For the text-containing cell, return its midpoint in [X, Y] coordinate format. 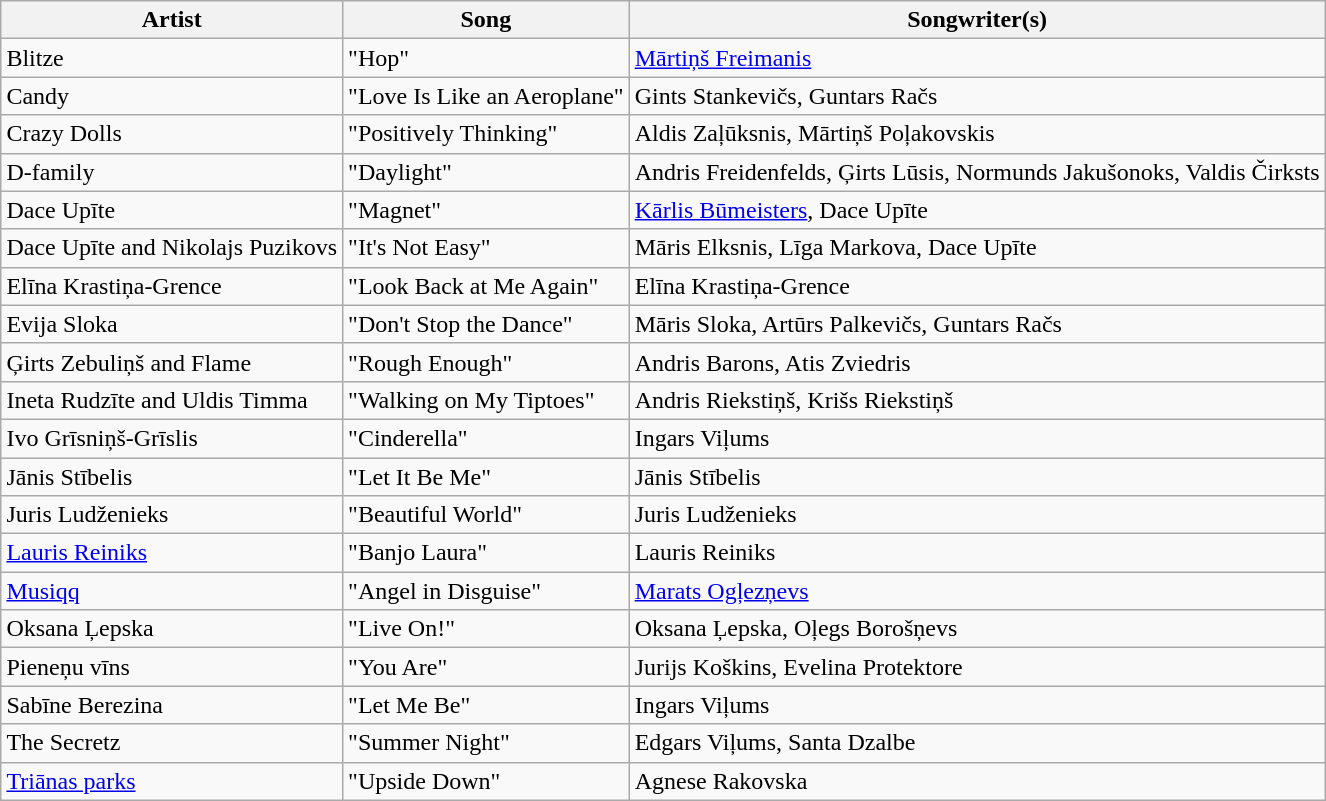
"Walking on My Tiptoes" [486, 400]
"Let It Be Me" [486, 477]
Songwriter(s) [977, 20]
Gints Stankevičs, Guntars Račs [977, 96]
Māris Sloka, Artūrs Palkevičs, Guntars Račs [977, 324]
"Live On!" [486, 629]
"Hop" [486, 58]
"Magnet" [486, 210]
Ineta Rudzīte and Uldis Timma [172, 400]
Andris Barons, Atis Zviedris [977, 362]
Pieneņu vīns [172, 667]
Aldis Zaļūksnis, Mārtiņš Poļakovskis [977, 134]
"Angel in Disguise" [486, 591]
Ģirts Zebuliņš and Flame [172, 362]
Blitze [172, 58]
"Summer Night" [486, 743]
Oksana Ļepska, Oļegs Borošņevs [977, 629]
Song [486, 20]
"It's Not Easy" [486, 248]
Sabīne Berezina [172, 705]
"You Are" [486, 667]
Marats Ogļezņevs [977, 591]
Kārlis Būmeisters, Dace Upīte [977, 210]
"Rough Enough" [486, 362]
Oksana Ļepska [172, 629]
Crazy Dolls [172, 134]
D-family [172, 172]
Musiqq [172, 591]
Andris Freidenfelds, Ģirts Lūsis, Normunds Jakušonoks, Valdis Čirksts [977, 172]
Candy [172, 96]
"Positively Thinking" [486, 134]
Triānas parks [172, 781]
Dace Upīte and Nikolajs Puzikovs [172, 248]
"Cinderella" [486, 438]
Dace Upīte [172, 210]
"Banjo Laura" [486, 553]
Ivo Grīsniņš-Grīslis [172, 438]
"Daylight" [486, 172]
Edgars Viļums, Santa Dzalbe [977, 743]
Māris Elksnis, Līga Markova, Dace Upīte [977, 248]
"Upside Down" [486, 781]
Artist [172, 20]
"Let Me Be" [486, 705]
Jurijs Koškins, Evelina Protektore [977, 667]
"Don't Stop the Dance" [486, 324]
Andris Riekstiņš, Krišs Riekstiņš [977, 400]
Evija Sloka [172, 324]
Agnese Rakovska [977, 781]
"Beautiful World" [486, 515]
"Look Back at Me Again" [486, 286]
"Love Is Like an Aeroplane" [486, 96]
The Secretz [172, 743]
Mārtiņš Freimanis [977, 58]
